Provide the [x, y] coordinate of the cell's center where the given text is located.  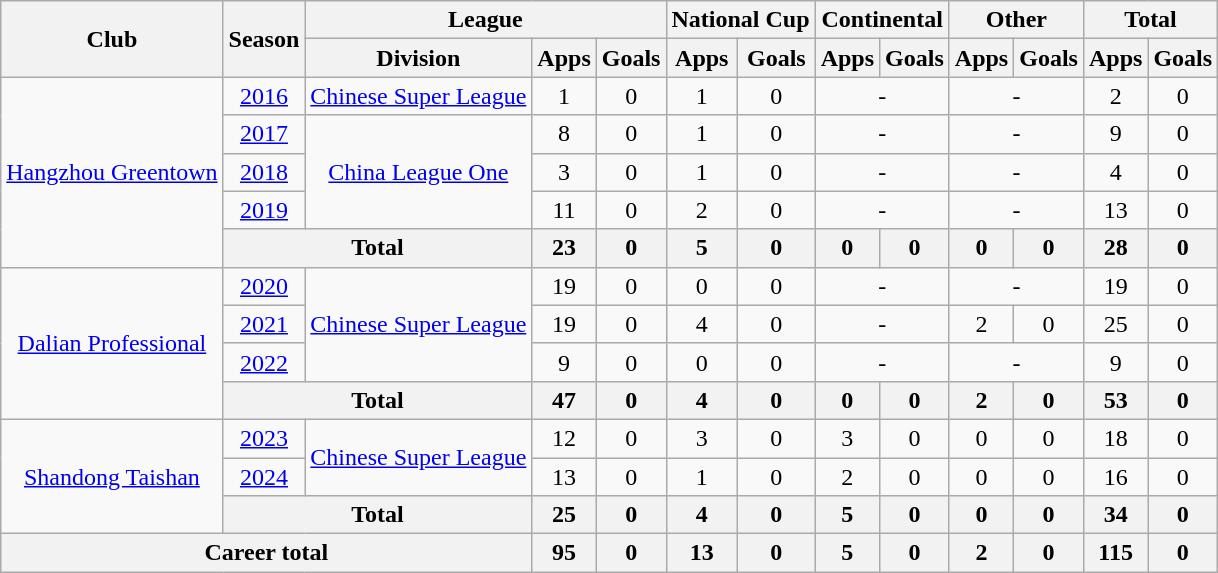
2018 [264, 172]
2016 [264, 96]
95 [564, 553]
2019 [264, 210]
Division [418, 58]
18 [1115, 438]
8 [564, 134]
Other [1016, 20]
Season [264, 39]
2020 [264, 286]
League [486, 20]
16 [1115, 477]
National Cup [740, 20]
2023 [264, 438]
Dalian Professional [112, 343]
23 [564, 248]
2017 [264, 134]
2022 [264, 362]
53 [1115, 400]
115 [1115, 553]
2021 [264, 324]
Club [112, 39]
Hangzhou Greentown [112, 172]
12 [564, 438]
2024 [264, 477]
Shandong Taishan [112, 476]
Continental [882, 20]
47 [564, 400]
Career total [266, 553]
China League One [418, 172]
11 [564, 210]
34 [1115, 515]
28 [1115, 248]
